Identify which cell holds the provided text, then report its [x, y] central coordinate. 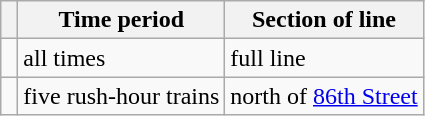
Section of line [324, 20]
five rush-hour trains [122, 96]
all times [122, 58]
full line [324, 58]
north of 86th Street [324, 96]
Time period [122, 20]
